Provide the [x, y] coordinate of the cell's center where the given text is located.  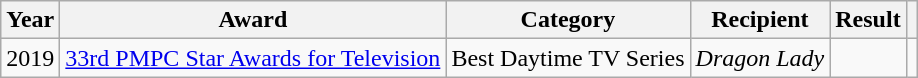
Award [253, 20]
Best Daytime TV Series [568, 58]
Dragon Lady [760, 58]
Category [568, 20]
Year [30, 20]
33rd PMPC Star Awards for Television [253, 58]
Recipient [760, 20]
2019 [30, 58]
Result [868, 20]
